Locate the cell with the specified text and output its (x, y) center coordinate. 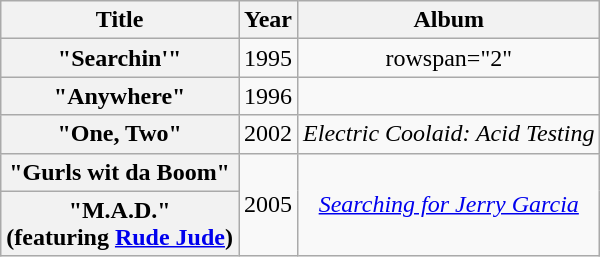
2002 (268, 134)
1996 (268, 96)
1995 (268, 58)
Electric Coolaid: Acid Testing (449, 134)
Year (268, 20)
Album (449, 20)
rowspan="2" (449, 58)
"One, Two" (120, 134)
"Anywhere" (120, 96)
2005 (268, 204)
"M.A.D."(featuring Rude Jude) (120, 224)
"Searchin'" (120, 58)
"Gurls wit da Boom" (120, 172)
Title (120, 20)
Searching for Jerry Garcia (449, 204)
